Determine the (X, Y) coordinate at the center of the cell enclosing the given text.  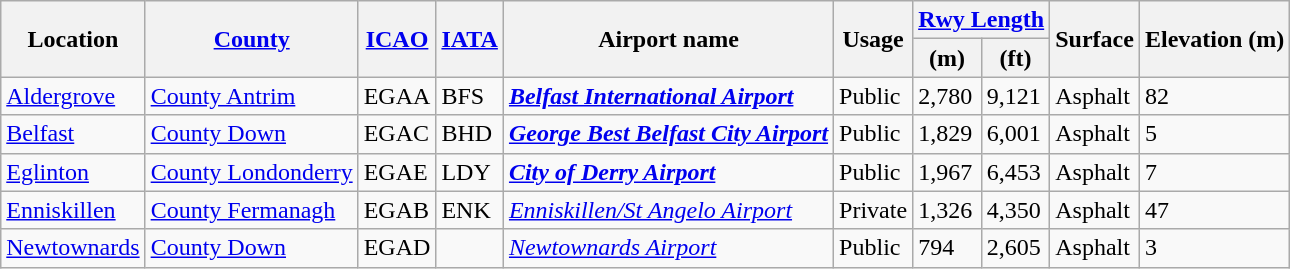
1,967 (948, 172)
Newtownards Airport (668, 248)
George Best Belfast City Airport (668, 134)
Aldergrove (73, 96)
EGAC (397, 134)
5 (1214, 134)
(m) (948, 58)
Usage (874, 39)
3 (1214, 248)
Airport name (668, 39)
Elevation (m) (1214, 39)
EGAA (397, 96)
County Fermanagh (252, 210)
1,326 (948, 210)
City of Derry Airport (668, 172)
Enniskillen (73, 210)
2,605 (1016, 248)
7 (1214, 172)
6,453 (1016, 172)
ICAO (397, 39)
EGAD (397, 248)
County Londonderry (252, 172)
Enniskillen/St Angelo Airport (668, 210)
EGAE (397, 172)
ENK (470, 210)
Rwy Length (982, 20)
9,121 (1016, 96)
47 (1214, 210)
County Antrim (252, 96)
2,780 (948, 96)
Belfast (73, 134)
6,001 (1016, 134)
Private (874, 210)
IATA (470, 39)
Belfast International Airport (668, 96)
Location (73, 39)
EGAB (397, 210)
LDY (470, 172)
County (252, 39)
1,829 (948, 134)
BHD (470, 134)
(ft) (1016, 58)
BFS (470, 96)
Eglinton (73, 172)
4,350 (1016, 210)
Surface (1095, 39)
794 (948, 248)
Newtownards (73, 248)
82 (1214, 96)
